Detect which cell encompasses the target text, then output its (x, y) center coordinate. 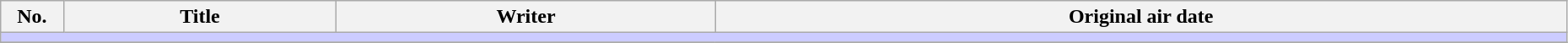
No. (32, 17)
Writer (526, 17)
Original air date (1140, 17)
Title (200, 17)
